Pinpoint the cell where the given text exists, returning its [x, y] midpoint coordinate. 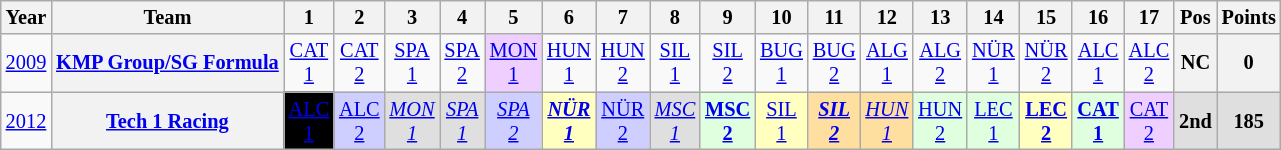
ALG2 [940, 63]
9 [728, 17]
MSC1 [675, 121]
15 [1046, 17]
MSC2 [728, 121]
Points [1249, 17]
3 [412, 17]
2012 [26, 121]
4 [462, 17]
Year [26, 17]
NC [1196, 63]
13 [940, 17]
Team [167, 17]
LEC1 [994, 121]
2nd [1196, 121]
2009 [26, 63]
Pos [1196, 17]
6 [569, 17]
11 [834, 17]
17 [1149, 17]
ALG1 [888, 63]
2 [359, 17]
0 [1249, 63]
14 [994, 17]
5 [514, 17]
7 [623, 17]
16 [1098, 17]
Tech 1 Racing [167, 121]
BUG1 [782, 63]
LEC2 [1046, 121]
8 [675, 17]
185 [1249, 121]
1 [309, 17]
10 [782, 17]
BUG2 [834, 63]
KMP Group/SG Formula [167, 63]
12 [888, 17]
